Search for the cell housing the specified text and yield its [x, y] center coordinate. 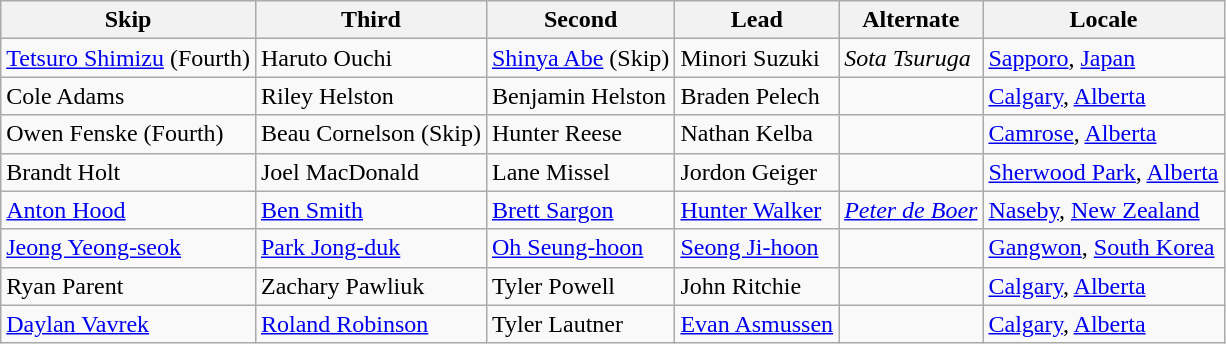
Ben Smith [370, 210]
Hunter Reese [580, 134]
Skip [128, 20]
Haruto Ouchi [370, 58]
Minori Suzuki [757, 58]
Jordon Geiger [757, 172]
Zachary Pawliuk [370, 286]
Brandt Holt [128, 172]
Park Jong-duk [370, 248]
Nathan Kelba [757, 134]
Beau Cornelson (Skip) [370, 134]
Tyler Powell [580, 286]
Ryan Parent [128, 286]
Evan Asmussen [757, 324]
Jeong Yeong-seok [128, 248]
Roland Robinson [370, 324]
Owen Fenske (Fourth) [128, 134]
Sapporo, Japan [1104, 58]
Camrose, Alberta [1104, 134]
Joel MacDonald [370, 172]
Tyler Lautner [580, 324]
Seong Ji-hoon [757, 248]
Peter de Boer [911, 210]
Shinya Abe (Skip) [580, 58]
Alternate [911, 20]
Naseby, New Zealand [1104, 210]
Second [580, 20]
Tetsuro Shimizu (Fourth) [128, 58]
Gangwon, South Korea [1104, 248]
Braden Pelech [757, 96]
Oh Seung-hoon [580, 248]
Benjamin Helston [580, 96]
John Ritchie [757, 286]
Sota Tsuruga [911, 58]
Brett Sargon [580, 210]
Riley Helston [370, 96]
Sherwood Park, Alberta [1104, 172]
Hunter Walker [757, 210]
Daylan Vavrek [128, 324]
Anton Hood [128, 210]
Cole Adams [128, 96]
Lead [757, 20]
Lane Missel [580, 172]
Locale [1104, 20]
Third [370, 20]
